Scan for the cell matching the given text and deliver its (X, Y) coordinate at center. 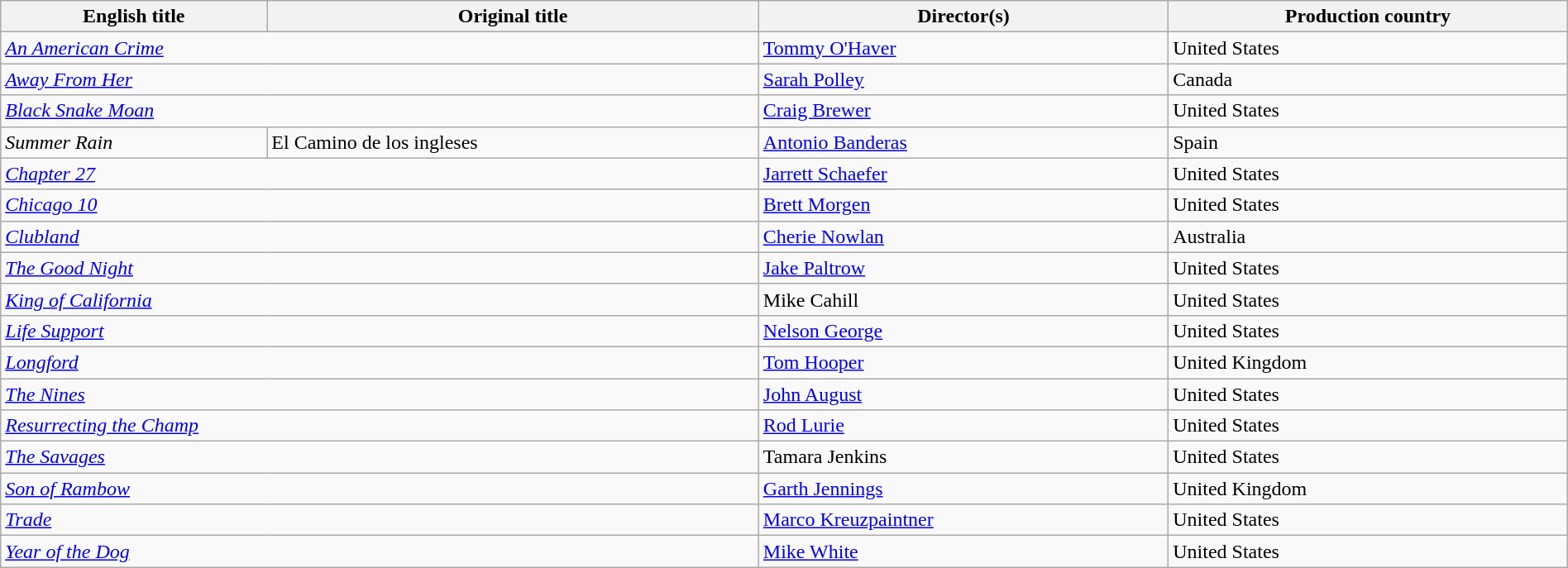
Australia (1368, 236)
Longford (380, 362)
Cherie Nowlan (963, 236)
King of California (380, 299)
Summer Rain (134, 142)
Life Support (380, 331)
Jake Paltrow (963, 268)
Chicago 10 (380, 205)
Tom Hooper (963, 362)
El Camino de los ingleses (513, 142)
Black Snake Moan (380, 111)
The Nines (380, 394)
Resurrecting the Champ (380, 426)
Sarah Polley (963, 79)
An American Crime (380, 48)
Brett Morgen (963, 205)
English title (134, 17)
Clubland (380, 236)
The Savages (380, 457)
Trade (380, 520)
John August (963, 394)
Canada (1368, 79)
Production country (1368, 17)
Away From Her (380, 79)
Chapter 27 (380, 174)
Rod Lurie (963, 426)
Director(s) (963, 17)
Original title (513, 17)
Mike Cahill (963, 299)
Nelson George (963, 331)
Antonio Banderas (963, 142)
The Good Night (380, 268)
Garth Jennings (963, 489)
Craig Brewer (963, 111)
Tamara Jenkins (963, 457)
Marco Kreuzpaintner (963, 520)
Son of Rambow (380, 489)
Tommy O'Haver (963, 48)
Spain (1368, 142)
Year of the Dog (380, 551)
Jarrett Schaefer (963, 174)
Mike White (963, 551)
